Locate the cell with the specified text and output its (X, Y) center coordinate. 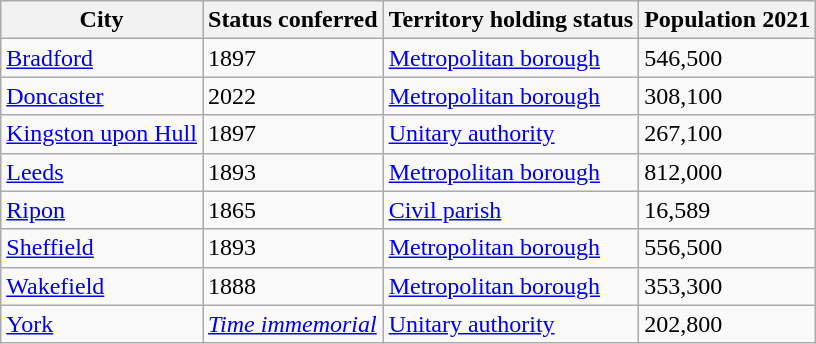
812,000 (728, 172)
Ripon (102, 210)
Territory holding status (511, 20)
308,100 (728, 96)
546,500 (728, 58)
York (102, 324)
267,100 (728, 134)
2022 (292, 96)
Civil parish (511, 210)
Status conferred (292, 20)
Population 2021 (728, 20)
Kingston upon Hull (102, 134)
Time immemorial (292, 324)
1865 (292, 210)
City (102, 20)
556,500 (728, 248)
202,800 (728, 324)
353,300 (728, 286)
Wakefield (102, 286)
Doncaster (102, 96)
Bradford (102, 58)
1888 (292, 286)
16,589 (728, 210)
Sheffield (102, 248)
Leeds (102, 172)
